Capture the cell that displays the provided text and extract its [X, Y] central coordinate. 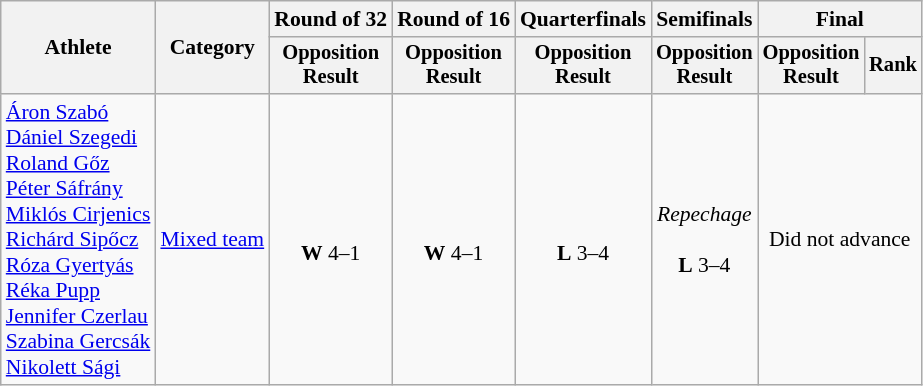
Round of 16 [454, 19]
Round of 32 [330, 19]
Semifinals [704, 19]
Mixed team [212, 240]
Category [212, 48]
Did not advance [840, 240]
Rank [893, 66]
Athlete [78, 48]
Quarterfinals [583, 19]
RepechageL 3–4 [704, 240]
Final [840, 19]
L 3–4 [583, 240]
Áron SzabóDániel SzegediRoland GőzPéter SáfrányMiklós CirjenicsRichárd SipőczRóza GyertyásRéka PuppJennifer CzerlauSzabina GercsákNikolett Sági [78, 240]
